Find where the given text appears and provide that cell's center as (x, y) coordinate. 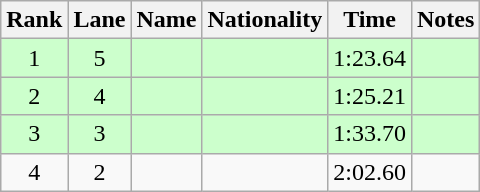
1:25.21 (370, 96)
Lane (100, 20)
Time (370, 20)
Notes (445, 20)
Name (166, 20)
Nationality (265, 20)
1 (34, 58)
Rank (34, 20)
1:33.70 (370, 134)
1:23.64 (370, 58)
5 (100, 58)
2:02.60 (370, 172)
